Output the [x, y] coordinate of the center of the cell containing the given text.  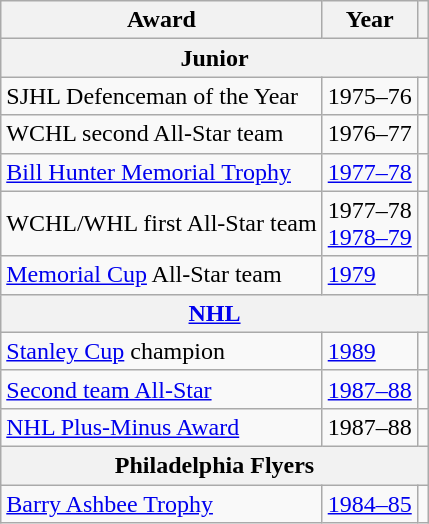
1977–78 [370, 172]
Barry Ashbee Trophy [162, 503]
Memorial Cup All-Star team [162, 275]
Stanley Cup champion [162, 351]
1976–77 [370, 134]
Second team All-Star [162, 389]
Bill Hunter Memorial Trophy [162, 172]
NHL [215, 313]
WCHL/WHL first All-Star team [162, 224]
Award [162, 20]
NHL Plus-Minus Award [162, 427]
Year [370, 20]
1975–76 [370, 96]
SJHL Defenceman of the Year [162, 96]
1989 [370, 351]
Junior [215, 58]
WCHL second All-Star team [162, 134]
1977–781978–79 [370, 224]
1979 [370, 275]
Philadelphia Flyers [215, 465]
1984–85 [370, 503]
